Determine the [X, Y] coordinate at the center of the cell enclosing the given text.  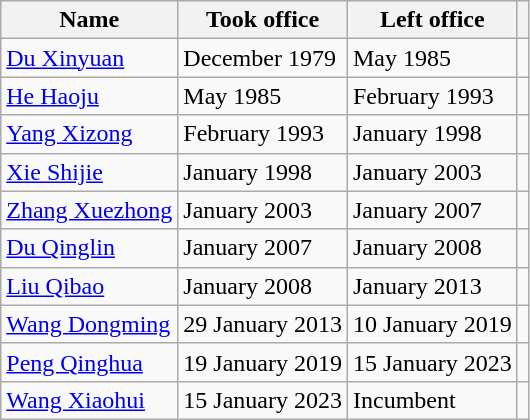
January 2013 [432, 286]
December 1979 [263, 58]
Du Xinyuan [90, 58]
Zhang Xuezhong [90, 210]
Wang Dongming [90, 324]
29 January 2013 [263, 324]
Xie Shijie [90, 172]
Yang Xizong [90, 134]
10 January 2019 [432, 324]
Liu Qibao [90, 286]
Peng Qinghua [90, 362]
19 January 2019 [263, 362]
Du Qinglin [90, 248]
Name [90, 20]
He Haoju [90, 96]
Took office [263, 20]
Incumbent [432, 400]
Wang Xiaohui [90, 400]
Left office [432, 20]
